Detect which cell encompasses the target text, then output its (x, y) center coordinate. 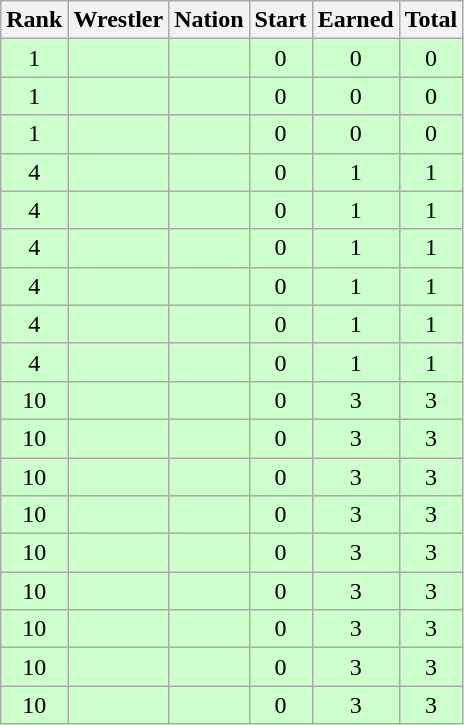
Nation (209, 20)
Total (431, 20)
Earned (356, 20)
Wrestler (118, 20)
Rank (34, 20)
Start (280, 20)
